Locate the cell with the specified text and output its (x, y) center coordinate. 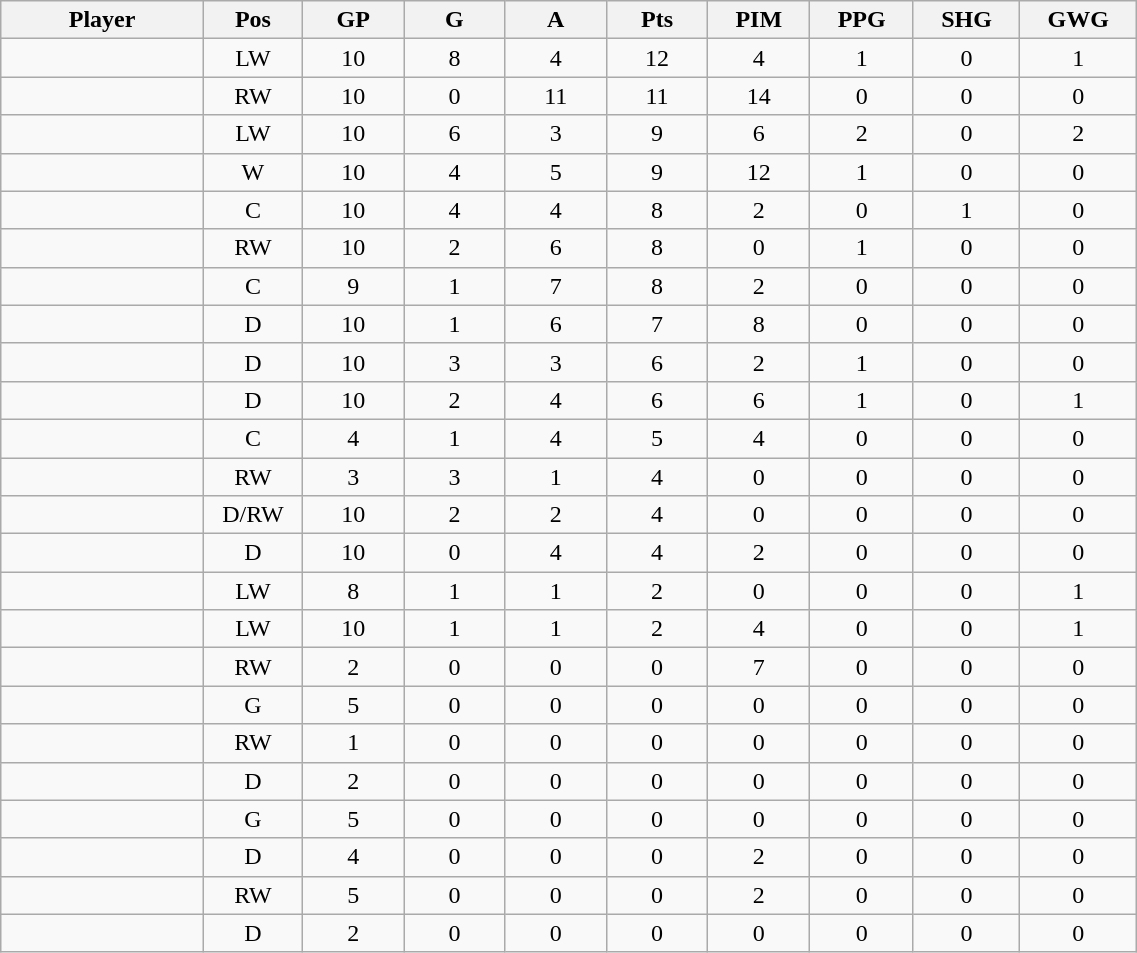
GP (352, 20)
Player (102, 20)
A (556, 20)
Pts (656, 20)
PPG (862, 20)
SHG (966, 20)
14 (759, 96)
W (252, 172)
GWG (1078, 20)
D/RW (252, 515)
Pos (252, 20)
PIM (759, 20)
